Search for the cell housing the specified text and yield its (x, y) center coordinate. 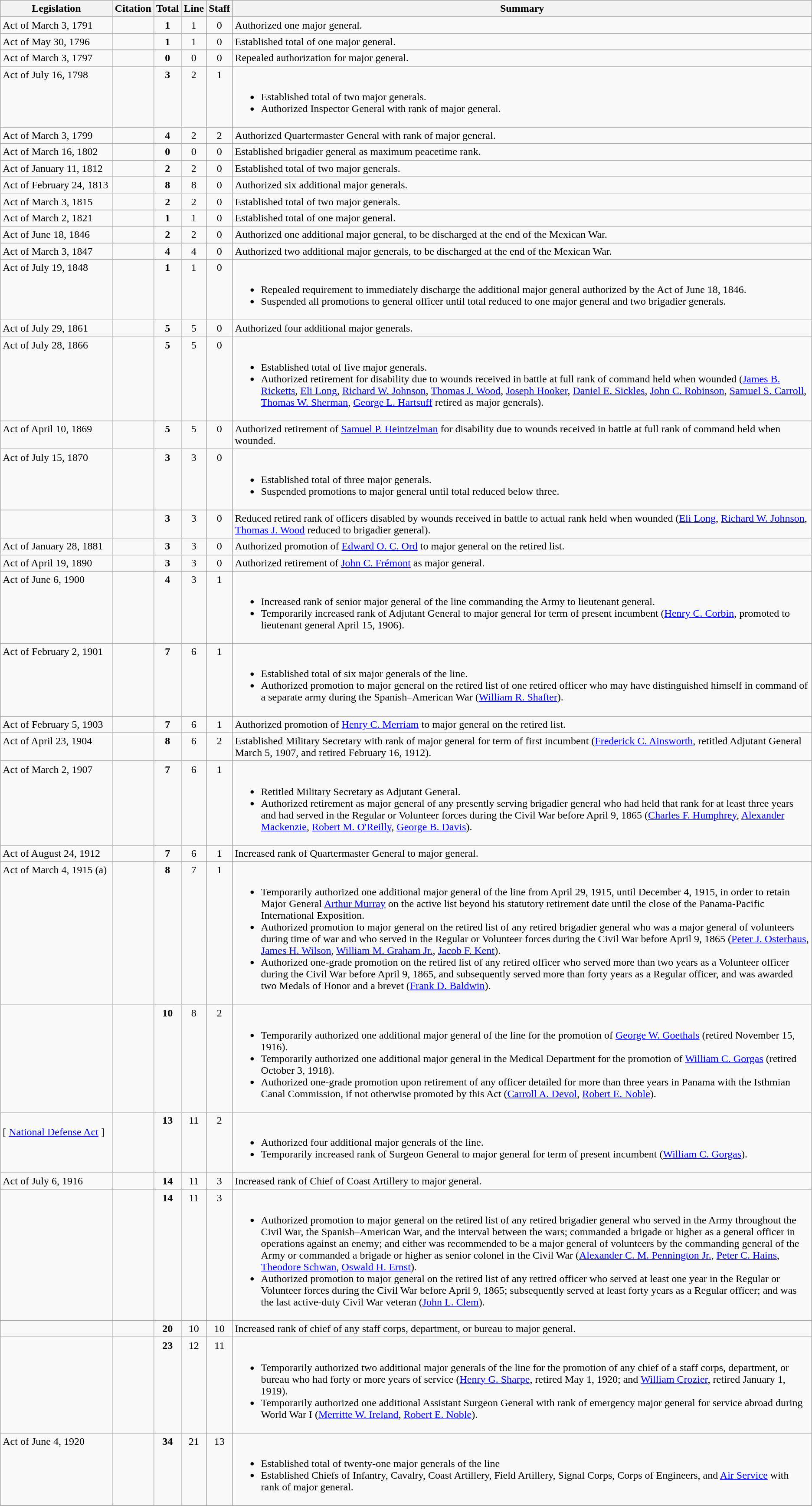
Act of March 2, 1907 (56, 803)
Established total of three major generals.Suspended promotions to major general until total reduced below three. (522, 480)
Authorized Quartermaster General with rank of major general. (522, 135)
Act of March 16, 1802 (56, 152)
Citation (133, 9)
Act of June 4, 1920 (56, 1470)
Total (167, 9)
20 (167, 1329)
Authorized promotion of Henry C. Merriam to major general on the retired list. (522, 724)
Act of February 24, 1813 (56, 185)
Act of March 2, 1821 (56, 218)
Authorized retirement of John C. Frémont as major general. (522, 563)
Act of March 3, 1799 (56, 135)
Authorized six additional major generals. (522, 185)
Line (194, 9)
Authorized promotion of Edward O. C. Ord to major general on the retired list. (522, 546)
Increased rank of Quartermaster General to major general. (522, 853)
Act of July 15, 1870 (56, 480)
Act of January 11, 1812 (56, 168)
Act of June 6, 1900 (56, 608)
Act of January 28, 1881 (56, 546)
23 (167, 1385)
Act of April 19, 1890 (56, 563)
Legislation (56, 9)
Act of February 5, 1903 (56, 724)
Established total of two major generals.Authorized Inspector General with rank of major general. (522, 97)
Act of March 4, 1915 (a) (56, 933)
Authorized one major general. (522, 25)
Staff (219, 9)
Increased rank of Chief of Coast Artillery to major general. (522, 1181)
Act of July 16, 1798 (56, 97)
Act of March 3, 1791 (56, 25)
Authorized one additional major general, to be discharged at the end of the Mexican War. (522, 234)
Authorized retirement of Samuel P. Heintzelman for disability due to wounds received in battle at full rank of command held when wounded. (522, 435)
Act of July 29, 1861 (56, 329)
Act of February 2, 1901 (56, 680)
Increased rank of chief of any staff corps, department, or bureau to major general. (522, 1329)
Act of March 3, 1797 (56, 58)
Act of June 18, 1846 (56, 234)
34 (167, 1470)
Act of May 30, 1796 (56, 42)
Established brigadier general as maximum peacetime rank. (522, 152)
Repealed authorization for major general. (522, 58)
Act of August 24, 1912 (56, 853)
Act of April 10, 1869 (56, 435)
Act of July 28, 1866 (56, 379)
[ National Defense Act ] (56, 1143)
Act of March 3, 1847 (56, 251)
Authorized four additional major generals. (522, 329)
Act of April 23, 1904 (56, 746)
21 (194, 1470)
Act of July 19, 1848 (56, 290)
Act of March 3, 1815 (56, 201)
Act of July 6, 1916 (56, 1181)
Summary (522, 9)
Authorized two additional major generals, to be discharged at the end of the Mexican War. (522, 251)
12 (194, 1385)
